Scan for the cell matching the given text and deliver its [X, Y] coordinate at center. 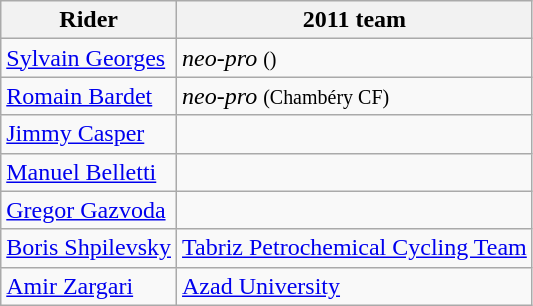
Manuel Belletti [89, 172]
Romain Bardet [89, 96]
Gregor Gazvoda [89, 210]
neo-pro (Chambéry CF) [355, 96]
Azad University [355, 286]
2011 team [355, 20]
Tabriz Petrochemical Cycling Team [355, 248]
Boris Shpilevsky [89, 248]
Amir Zargari [89, 286]
Rider [89, 20]
neo-pro () [355, 58]
Jimmy Casper [89, 134]
Sylvain Georges [89, 58]
